Return (X, Y) of the center of cell containing provided text 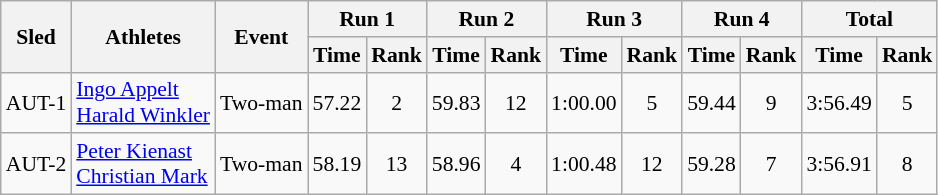
2 (396, 102)
Athletes (143, 36)
9 (772, 102)
57.22 (338, 102)
Run 1 (368, 19)
3:56.49 (838, 102)
1:00.48 (584, 164)
8 (908, 164)
13 (396, 164)
3:56.91 (838, 164)
58.19 (338, 164)
Total (869, 19)
59.44 (712, 102)
59.83 (456, 102)
Run 3 (614, 19)
Sled (36, 36)
1:00.00 (584, 102)
Ingo AppeltHarald Winkler (143, 102)
7 (772, 164)
Peter KienastChristian Mark (143, 164)
4 (516, 164)
Run 2 (486, 19)
AUT-2 (36, 164)
59.28 (712, 164)
58.96 (456, 164)
AUT-1 (36, 102)
Run 4 (742, 19)
Event (262, 36)
